Identify which cell holds the provided text, then report its (x, y) central coordinate. 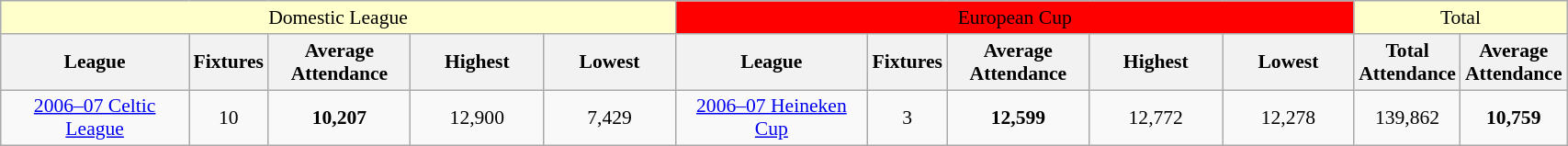
Domestic League (338, 17)
2006–07 Celtic League (96, 118)
Total Attendance (1407, 62)
12,278 (1289, 118)
European Cup (1014, 17)
10,759 (1514, 118)
139,862 (1407, 118)
10,207 (340, 118)
3 (907, 118)
12,772 (1156, 118)
Total (1461, 17)
7,429 (610, 118)
10 (229, 118)
12,900 (478, 118)
2006–07 Heineken Cup (772, 118)
12,599 (1018, 118)
